Return the (X, Y) coordinate for the center point of the cell that contains the specified text.  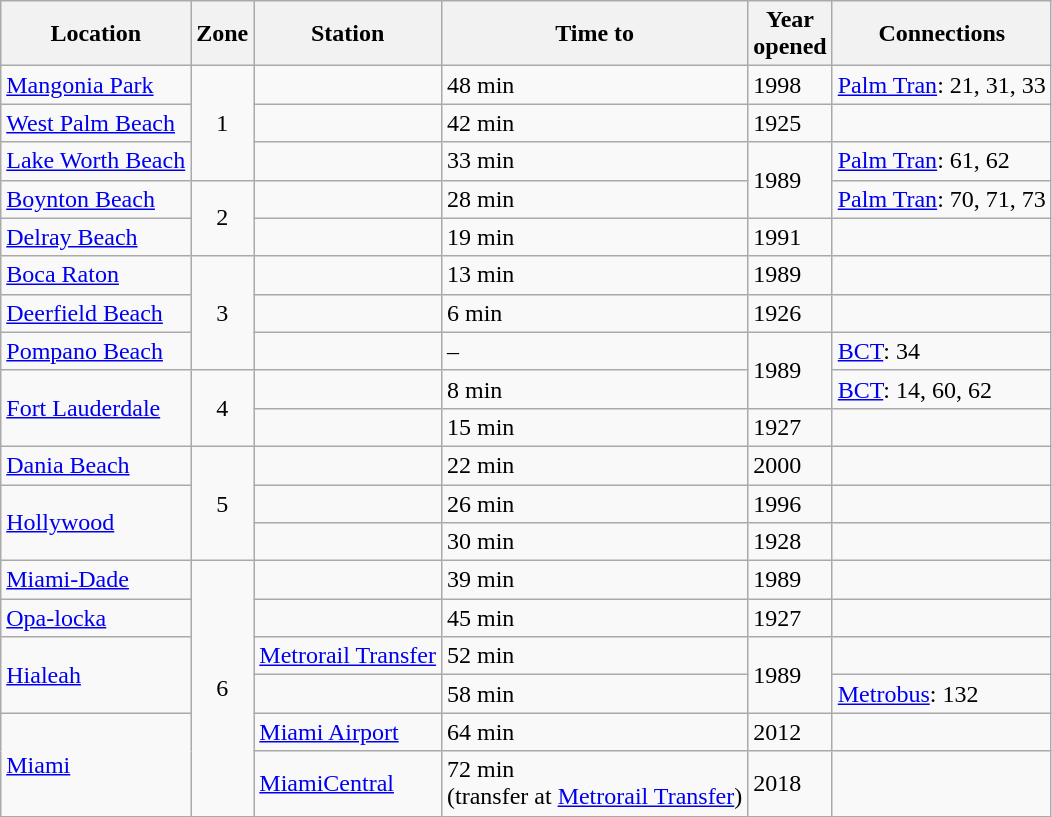
2012 (790, 732)
1998 (790, 85)
33 min (594, 161)
8 min (594, 389)
1928 (790, 542)
– (594, 351)
Opa-locka (96, 618)
19 min (594, 237)
1996 (790, 503)
Location (96, 34)
BCT: 34 (942, 351)
6 min (594, 313)
MiamiCentral (348, 784)
2018 (790, 784)
Lake Worth Beach (96, 161)
2 (222, 218)
BCT: 14, 60, 62 (942, 389)
Miami-Dade (96, 580)
Boynton Beach (96, 199)
45 min (594, 618)
2000 (790, 465)
22 min (594, 465)
13 min (594, 275)
Delray Beach (96, 237)
4 (222, 408)
Miami Airport (348, 732)
3 (222, 313)
Fort Lauderdale (96, 408)
West Palm Beach (96, 123)
Mangonia Park (96, 85)
30 min (594, 542)
1991 (790, 237)
1 (222, 123)
Station (348, 34)
Palm Tran: 70, 71, 73 (942, 199)
52 min (594, 656)
Zone (222, 34)
Pompano Beach (96, 351)
Metrobus: 132 (942, 694)
Time to (594, 34)
Hialeah (96, 675)
Metrorail Transfer (348, 656)
15 min (594, 427)
Palm Tran: 21, 31, 33 (942, 85)
1926 (790, 313)
72 min(transfer at Metrorail Transfer) (594, 784)
42 min (594, 123)
Boca Raton (96, 275)
58 min (594, 694)
Connections (942, 34)
26 min (594, 503)
Deerfield Beach (96, 313)
Miami (96, 764)
6 (222, 688)
Dania Beach (96, 465)
48 min (594, 85)
1925 (790, 123)
Yearopened (790, 34)
39 min (594, 580)
28 min (594, 199)
Hollywood (96, 522)
64 min (594, 732)
Palm Tran: 61, 62 (942, 161)
5 (222, 503)
